Extract the (X, Y) coordinate from the center of the cell holding the provided text.  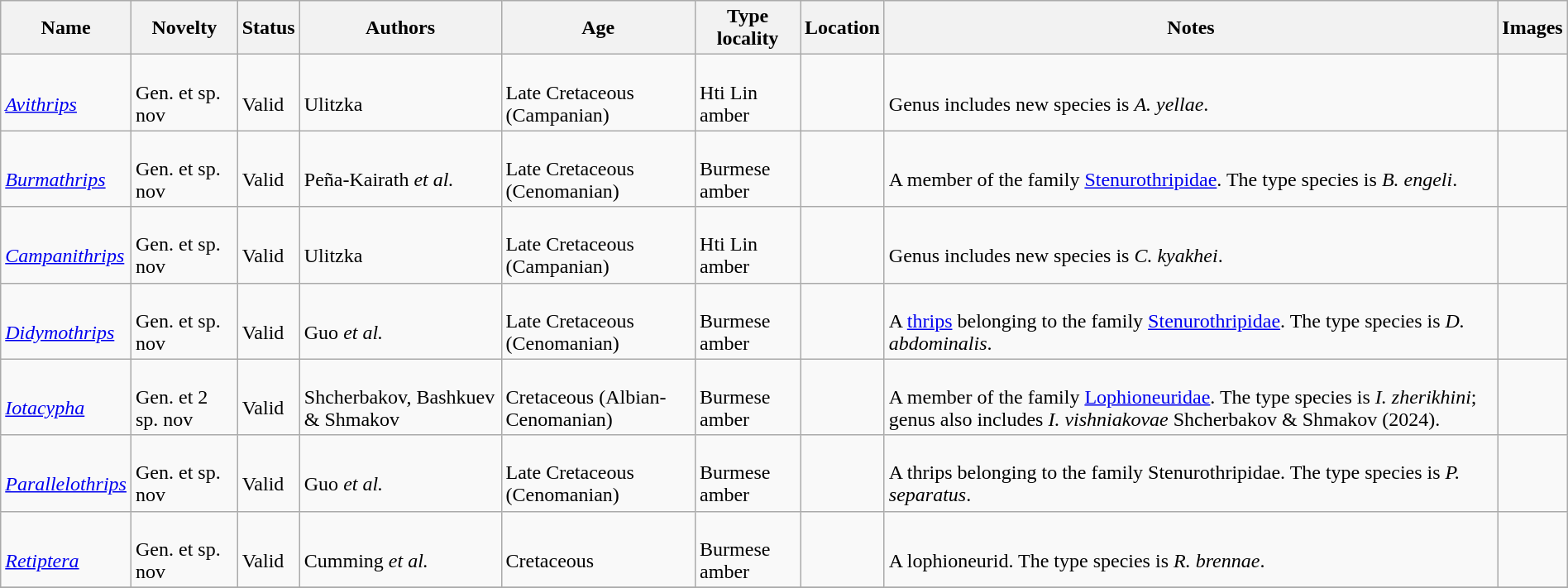
Parallelothrips (66, 473)
Cumming et al. (400, 549)
Genus includes new species is C. kyakhei. (1191, 245)
Novelty (184, 28)
Status (268, 28)
A member of the family Lophioneuridae. The type species is I. zherikhini; genus also includes I. vishniakovae Shcherbakov & Shmakov (2024). (1191, 397)
Retiptera (66, 549)
Authors (400, 28)
Gen. et 2 sp. nov (184, 397)
Type locality (748, 28)
A thrips belonging to the family Stenurothripidae. The type species is D. abdominalis. (1191, 321)
Cretaceous (Albian-Cenomanian) (599, 397)
Location (843, 28)
Iotacypha (66, 397)
Campanithrips (66, 245)
Didymothrips (66, 321)
A thrips belonging to the family Stenurothripidae. The type species is P. separatus. (1191, 473)
Name (66, 28)
Age (599, 28)
Images (1532, 28)
Genus includes new species is A. yellae. (1191, 93)
Notes (1191, 28)
Avithrips (66, 93)
A member of the family Stenurothripidae. The type species is B. engeli. (1191, 169)
Cretaceous (599, 549)
Burmathrips (66, 169)
A lophioneurid. The type species is R. brennae. (1191, 549)
Peña-Kairath et al. (400, 169)
Shcherbakov, Bashkuev & Shmakov (400, 397)
